For the text-containing cell, return its midpoint in [x, y] coordinate format. 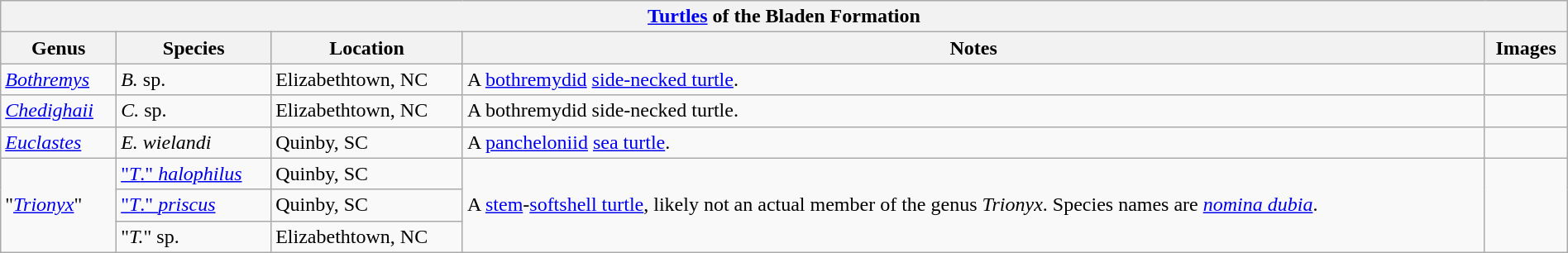
Bothremys [59, 79]
Notes [973, 48]
Images [1526, 48]
"Trionyx" [59, 205]
Euclastes [59, 142]
Chedighaii [59, 111]
Location [367, 48]
A stem-softshell turtle, likely not an actual member of the genus Trionyx. Species names are nomina dubia. [973, 205]
A pancheloniid sea turtle. [973, 142]
Species [194, 48]
Genus [59, 48]
"T." sp. [194, 236]
"T." halophilus [194, 174]
E. wielandi [194, 142]
Turtles of the Bladen Formation [784, 17]
B. sp. [194, 79]
"T." priscus [194, 205]
C. sp. [194, 111]
